Output the [x, y] coordinate of the center of the cell containing the given text.  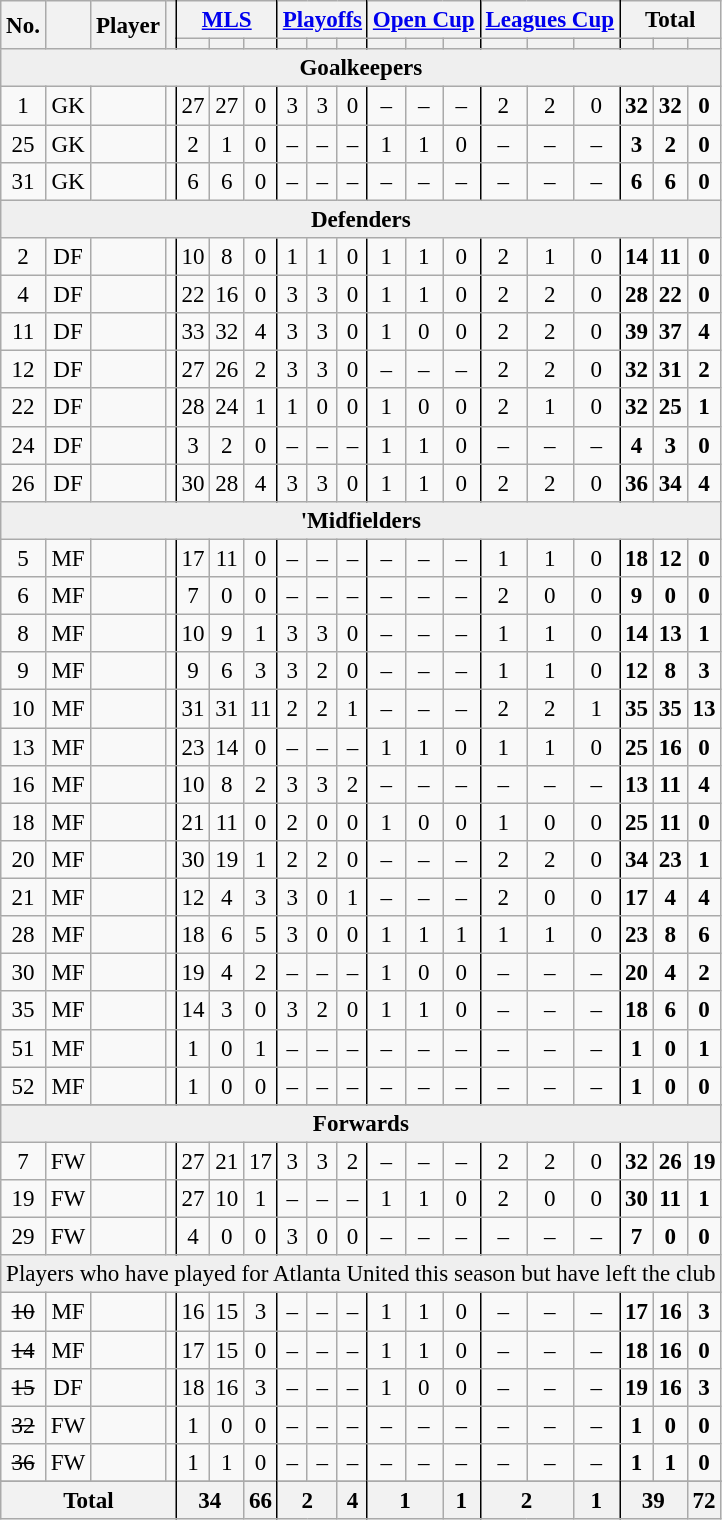
72 [704, 1501]
Players who have played for Atlanta United this season but have left the club [361, 1274]
Leagues Cup [550, 20]
'Midfielders [361, 521]
Player [128, 25]
Goalkeepers [361, 68]
37 [670, 332]
33 [193, 332]
Playoffs [322, 20]
MLS [226, 20]
No. [24, 25]
52 [24, 1086]
51 [24, 1048]
Defenders [361, 219]
29 [24, 1237]
Open Cup [424, 20]
66 [261, 1501]
Forwards [361, 1124]
